Output the (x, y) coordinate of the center of the cell containing the given text.  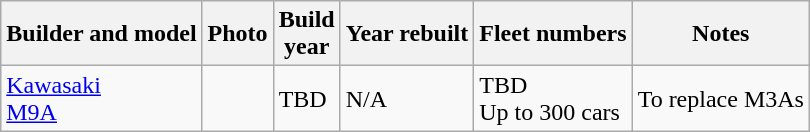
N/A (407, 98)
Notes (720, 34)
To replace M3As (720, 98)
Fleet numbers (553, 34)
KawasakiM9A (102, 98)
Buildyear (306, 34)
Year rebuilt (407, 34)
TBDUp to 300 cars (553, 98)
Builder and model (102, 34)
Photo (238, 34)
TBD (306, 98)
